Search for the cell housing the specified text and yield its (X, Y) center coordinate. 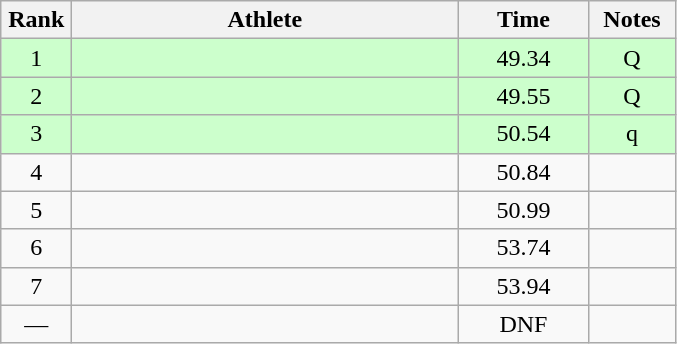
DNF (524, 324)
50.99 (524, 210)
Notes (632, 20)
53.74 (524, 248)
3 (36, 134)
50.54 (524, 134)
7 (36, 286)
Athlete (265, 20)
Rank (36, 20)
50.84 (524, 172)
4 (36, 172)
Time (524, 20)
6 (36, 248)
2 (36, 96)
5 (36, 210)
— (36, 324)
q (632, 134)
49.34 (524, 58)
1 (36, 58)
53.94 (524, 286)
49.55 (524, 96)
